Detect which cell encompasses the target text, then output its (x, y) center coordinate. 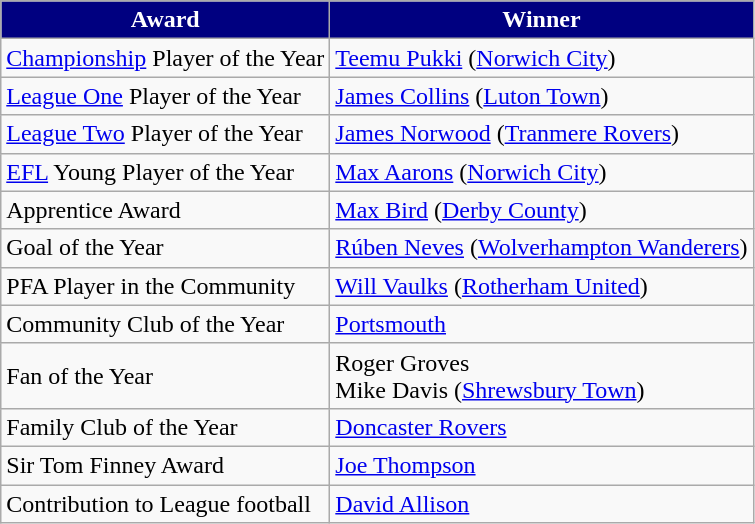
Family Club of the Year (166, 427)
Max Bird (Derby County) (542, 210)
James Norwood (Tranmere Rovers) (542, 134)
Will Vaulks (Rotherham United) (542, 286)
Max Aarons (Norwich City) (542, 172)
Goal of the Year (166, 248)
Roger GrovesMike Davis (Shrewsbury Town) (542, 376)
Sir Tom Finney Award (166, 465)
PFA Player in the Community (166, 286)
David Allison (542, 503)
Rúben Neves (Wolverhampton Wanderers) (542, 248)
League Two Player of the Year (166, 134)
Championship Player of the Year (166, 58)
Teemu Pukki (Norwich City) (542, 58)
Joe Thompson (542, 465)
EFL Young Player of the Year (166, 172)
Apprentice Award (166, 210)
Winner (542, 20)
Contribution to League football (166, 503)
Community Club of the Year (166, 324)
Fan of the Year (166, 376)
Portsmouth (542, 324)
League One Player of the Year (166, 96)
James Collins (Luton Town) (542, 96)
Doncaster Rovers (542, 427)
Award (166, 20)
